Extract the [X, Y] coordinate from the center of the cell holding the provided text.  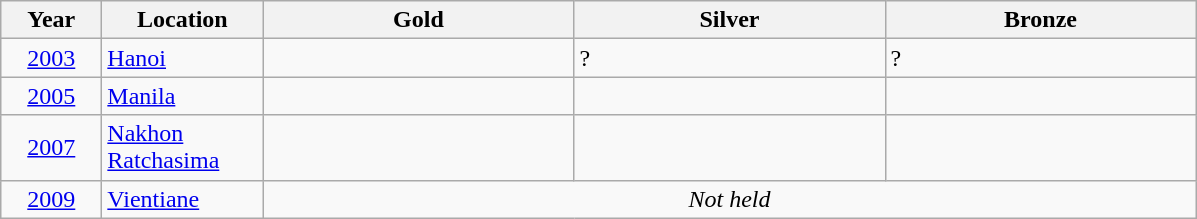
2007 [52, 148]
Location [182, 20]
Vientiane [182, 199]
2009 [52, 199]
Nakhon Ratchasima [182, 148]
Not held [730, 199]
Silver [730, 20]
2005 [52, 96]
2003 [52, 58]
Manila [182, 96]
Gold [418, 20]
Bronze [1040, 20]
Year [52, 20]
Hanoi [182, 58]
